From the cell containing the given text, extract its center point as [x, y] coordinate. 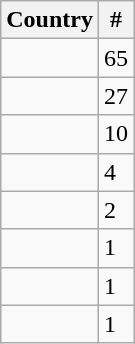
10 [116, 134]
2 [116, 210]
4 [116, 172]
# [116, 20]
27 [116, 96]
65 [116, 58]
Country [50, 20]
